Find where the given text appears and provide that cell's center as [X, Y] coordinate. 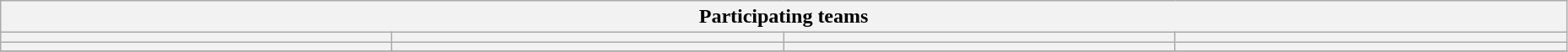
Participating teams [784, 17]
